Find where the given text appears and provide that cell's center as (x, y) coordinate. 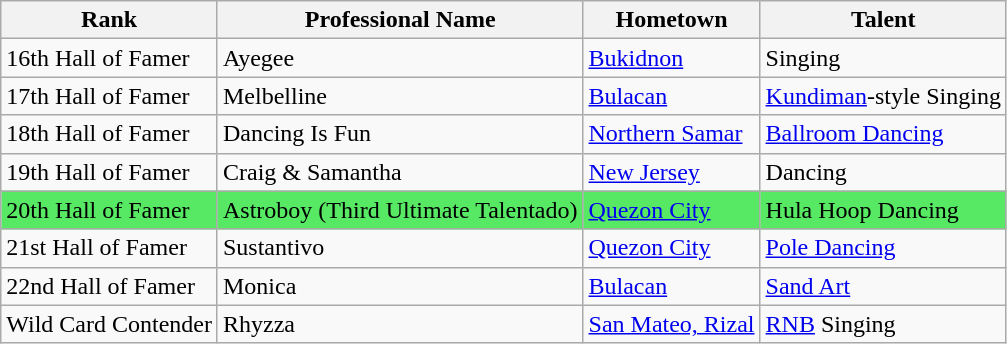
Northern Samar (672, 134)
RNB Singing (883, 324)
Ayegee (400, 58)
20th Hall of Famer (110, 210)
Kundiman-style Singing (883, 96)
Talent (883, 20)
Hula Hoop Dancing (883, 210)
Sustantivo (400, 248)
Sand Art (883, 286)
Pole Dancing (883, 248)
19th Hall of Famer (110, 172)
21st Hall of Famer (110, 248)
Singing (883, 58)
Rank (110, 20)
Bukidnon (672, 58)
Ballroom Dancing (883, 134)
22nd Hall of Famer (110, 286)
Dancing Is Fun (400, 134)
New Jersey (672, 172)
San Mateo, Rizal (672, 324)
Dancing (883, 172)
Rhyzza (400, 324)
17th Hall of Famer (110, 96)
Hometown (672, 20)
Astroboy (Third Ultimate Talentado) (400, 210)
Craig & Samantha (400, 172)
Professional Name (400, 20)
16th Hall of Famer (110, 58)
Wild Card Contender (110, 324)
18th Hall of Famer (110, 134)
Melbelline (400, 96)
Monica (400, 286)
